Determine the (x, y) coordinate at the center of the cell enclosing the given text.  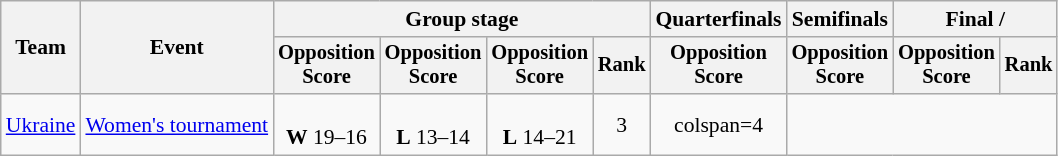
W 19–16 (326, 124)
Final / (975, 19)
L 13–14 (434, 124)
L 14–21 (540, 124)
Ukraine (41, 124)
3 (622, 124)
Group stage (462, 19)
Team (41, 48)
Semifinals (840, 19)
colspan=4 (719, 124)
Quarterfinals (719, 19)
Women's tournament (176, 124)
Event (176, 48)
